Locate the cell with the specified text and output its (x, y) center coordinate. 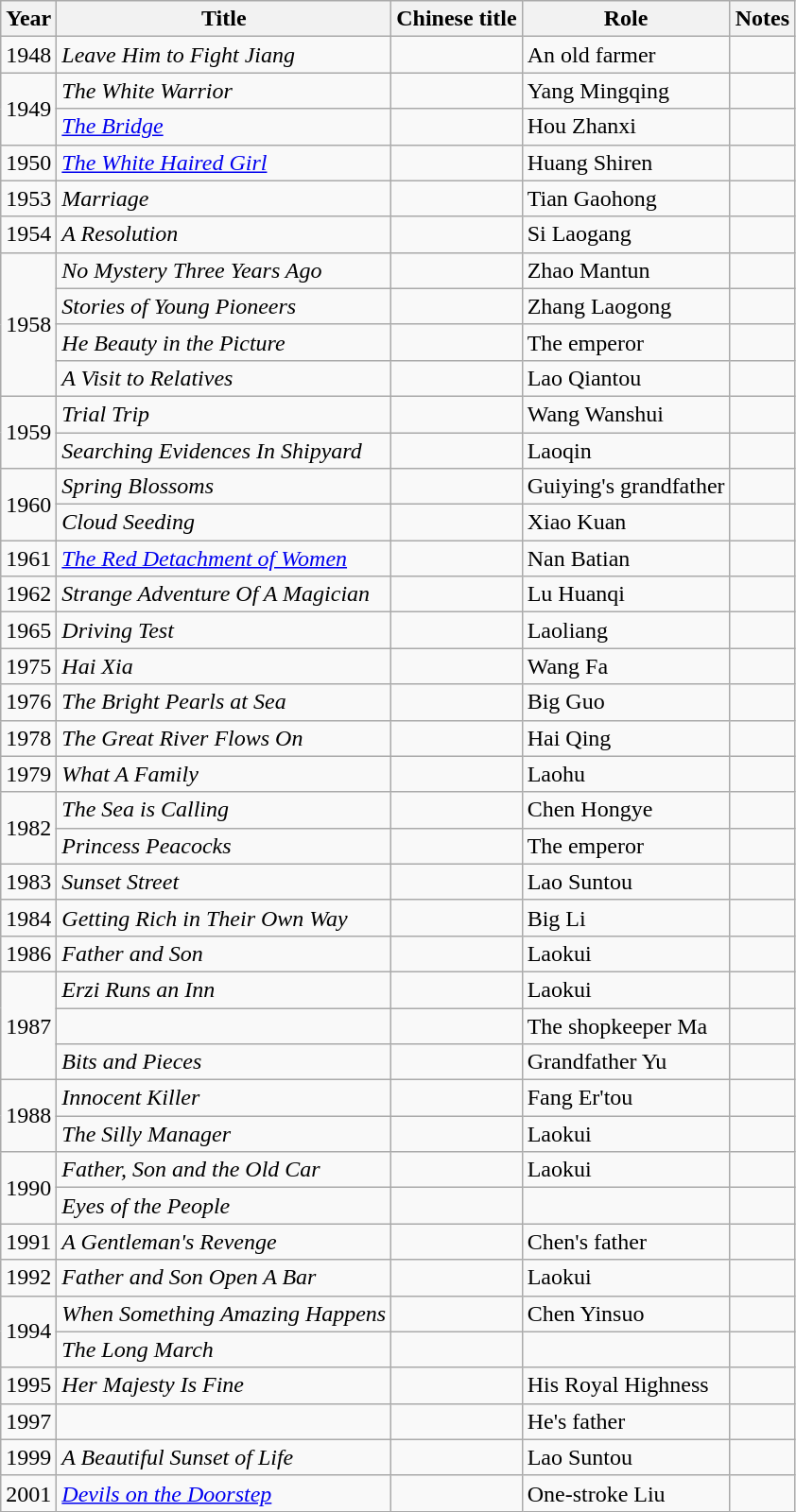
1978 (28, 738)
Bits and Pieces (224, 1062)
Chen's father (626, 1242)
1958 (28, 324)
1961 (28, 558)
1987 (28, 1025)
1949 (28, 109)
Huang Shiren (626, 163)
1990 (28, 1188)
1997 (28, 1421)
The Bridge (224, 127)
Stories of Young Pioneers (224, 306)
The Sea is Calling (224, 810)
Lu Huanqi (626, 594)
1988 (28, 1116)
Notes (762, 19)
Sunset Street (224, 882)
Spring Blossoms (224, 487)
Her Majesty Is Fine (224, 1385)
Chinese title (457, 19)
Fang Er'tou (626, 1098)
A Visit to Relatives (224, 378)
Erzi Runs an Inn (224, 989)
He's father (626, 1421)
A Gentleman's Revenge (224, 1242)
The Red Detachment of Women (224, 558)
Father and Son (224, 954)
The shopkeeper Ma (626, 1025)
The Long March (224, 1349)
Chen Hongye (626, 810)
1962 (28, 594)
1948 (28, 55)
1960 (28, 505)
Marriage (224, 198)
1979 (28, 774)
Yang Mingqing (626, 91)
1995 (28, 1385)
Wang Fa (626, 666)
2001 (28, 1493)
1999 (28, 1457)
His Royal Highness (626, 1385)
1986 (28, 954)
Big Guo (626, 702)
1975 (28, 666)
Cloud Seeding (224, 523)
The White Warrior (224, 91)
Grandfather Yu (626, 1062)
An old farmer (626, 55)
Si Laogang (626, 234)
Xiao Kuan (626, 523)
The White Haired Girl (224, 163)
A Resolution (224, 234)
Tian Gaohong (626, 198)
Laoqin (626, 451)
Laohu (626, 774)
Strange Adventure Of A Magician (224, 594)
Devils on the Doorstep (224, 1493)
One-stroke Liu (626, 1493)
1991 (28, 1242)
Hai Qing (626, 738)
The Silly Manager (224, 1134)
1965 (28, 630)
Hai Xia (224, 666)
Role (626, 19)
1994 (28, 1332)
Driving Test (224, 630)
Father and Son Open A Bar (224, 1278)
The Bright Pearls at Sea (224, 702)
Zhao Mantun (626, 270)
No Mystery Three Years Ago (224, 270)
1984 (28, 918)
1959 (28, 432)
What A Family (224, 774)
Title (224, 19)
When Something Amazing Happens (224, 1314)
1950 (28, 163)
1992 (28, 1278)
Big Li (626, 918)
Hou Zhanxi (626, 127)
Guiying's grandfather (626, 487)
Nan Batian (626, 558)
1954 (28, 234)
He Beauty in the Picture (224, 342)
1976 (28, 702)
Innocent Killer (224, 1098)
1983 (28, 882)
Laoliang (626, 630)
Year (28, 19)
Zhang Laogong (626, 306)
1982 (28, 828)
Leave Him to Fight Jiang (224, 55)
The Great River Flows On (224, 738)
Lao Qiantou (626, 378)
A Beautiful Sunset of Life (224, 1457)
Princess Peacocks (224, 846)
Eyes of the People (224, 1206)
Wang Wanshui (626, 414)
Getting Rich in Their Own Way (224, 918)
Chen Yinsuo (626, 1314)
Trial Trip (224, 414)
1953 (28, 198)
Searching Evidences In Shipyard (224, 451)
Father, Son and the Old Car (224, 1170)
